Identify which cell holds the provided text, then report its (x, y) central coordinate. 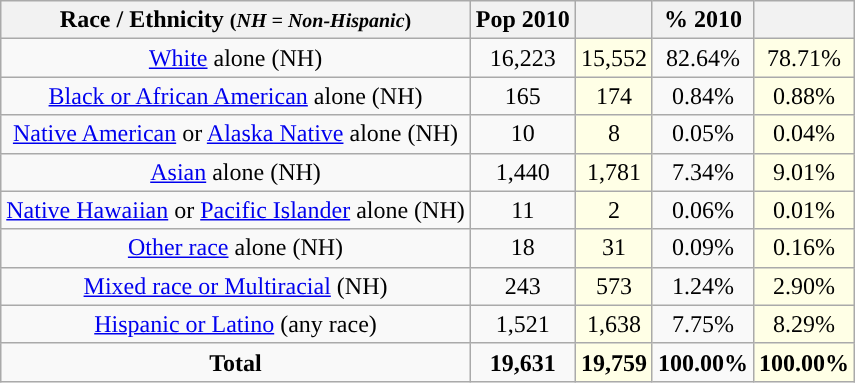
Native Hawaiian or Pacific Islander alone (NH) (236, 210)
2.90% (804, 286)
0.16% (804, 248)
Total (236, 362)
1.24% (702, 286)
Black or African American alone (NH) (236, 96)
Other race alone (NH) (236, 248)
0.88% (804, 96)
Hispanic or Latino (any race) (236, 324)
10 (522, 134)
1,440 (522, 172)
White alone (NH) (236, 58)
2 (614, 210)
15,552 (614, 58)
1,638 (614, 324)
% 2010 (702, 20)
0.01% (804, 210)
174 (614, 96)
165 (522, 96)
19,631 (522, 362)
16,223 (522, 58)
8.29% (804, 324)
1,781 (614, 172)
19,759 (614, 362)
9.01% (804, 172)
31 (614, 248)
Asian alone (NH) (236, 172)
Race / Ethnicity (NH = Non-Hispanic) (236, 20)
573 (614, 286)
0.05% (702, 134)
78.71% (804, 58)
Native American or Alaska Native alone (NH) (236, 134)
0.84% (702, 96)
8 (614, 134)
Mixed race or Multiracial (NH) (236, 286)
1,521 (522, 324)
7.34% (702, 172)
243 (522, 286)
Pop 2010 (522, 20)
18 (522, 248)
11 (522, 210)
0.06% (702, 210)
0.04% (804, 134)
82.64% (702, 58)
7.75% (702, 324)
0.09% (702, 248)
